Search for the cell housing the specified text and yield its (X, Y) center coordinate. 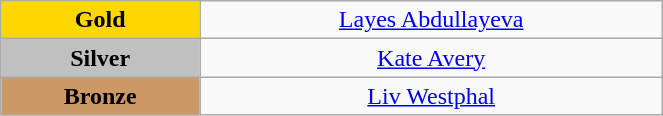
Liv Westphal (432, 96)
Layes Abdullayeva (432, 20)
Bronze (100, 96)
Silver (100, 58)
Gold (100, 20)
Kate Avery (432, 58)
